Extract the (X, Y) coordinate from the center of the cell holding the provided text.  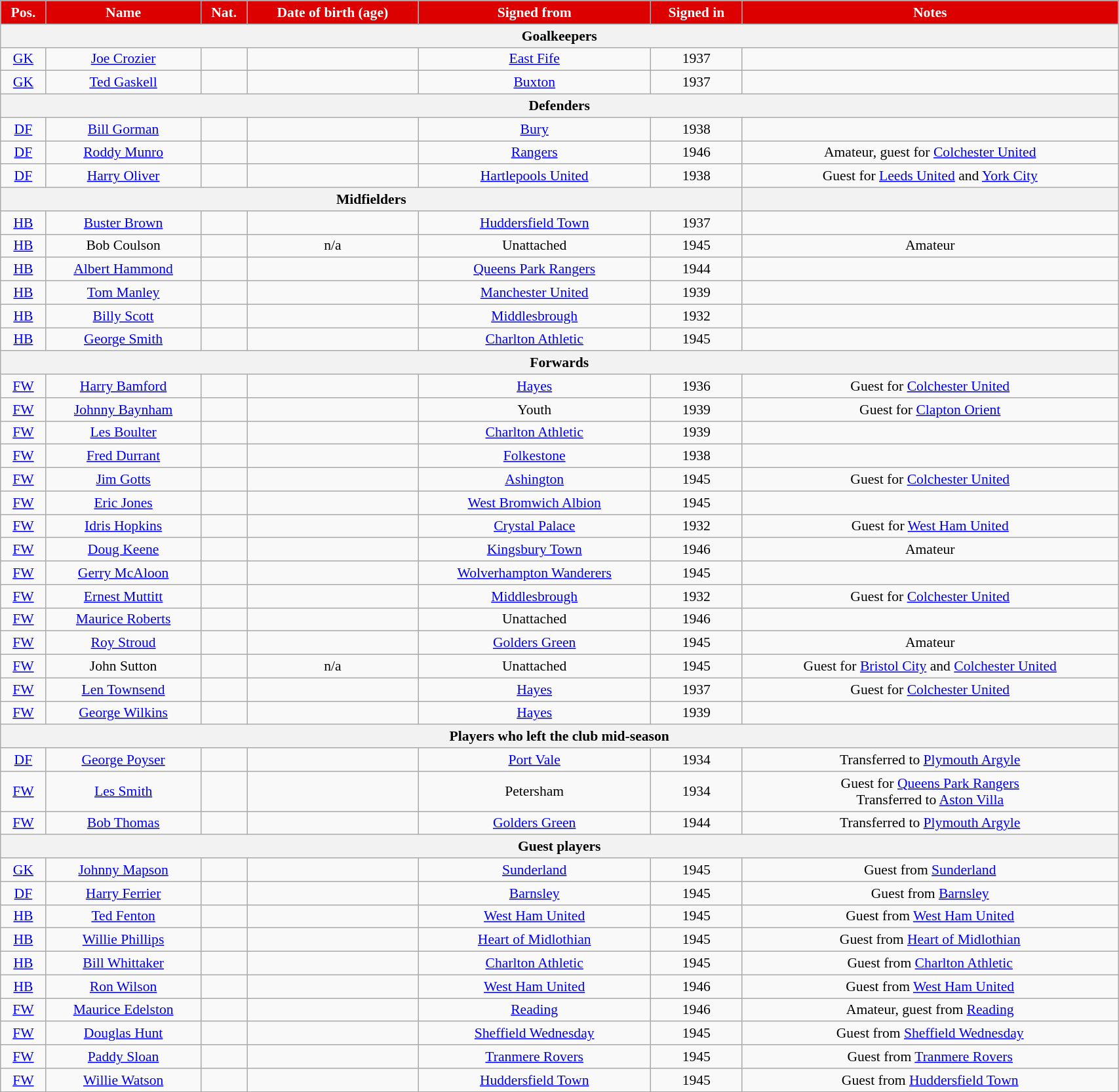
Willie Watson (123, 1080)
Petersham (535, 792)
Pos. (24, 12)
Heart of Midlothian (535, 940)
Les Smith (123, 792)
Tranmere Rovers (535, 1057)
Bury (535, 129)
1936 (696, 386)
Roy Stroud (123, 643)
Amateur, guest from Reading (930, 1010)
Ted Fenton (123, 916)
Harry Bamford (123, 386)
Albert Hammond (123, 269)
Signed from (535, 12)
Jim Gotts (123, 480)
Les Boulter (123, 433)
Guest from Heart of Midlothian (930, 940)
Guest from Barnsley (930, 893)
Guest for Queens Park RangersTransferred to Aston Villa (930, 792)
George Poyser (123, 760)
Signed in (696, 12)
Kingsbury Town (535, 550)
Guest for Leeds United and York City (930, 176)
Guest for Bristol City and Colchester United (930, 667)
Hartlepools United (535, 176)
Johnny Baynham (123, 410)
Name (123, 12)
Ernest Muttitt (123, 596)
Guest from Sunderland (930, 870)
Players who left the club mid-season (560, 737)
Date of birth (age) (332, 12)
Rangers (535, 153)
Maurice Roberts (123, 619)
Joe Crozier (123, 59)
Johnny Mapson (123, 870)
Paddy Sloan (123, 1057)
Notes (930, 12)
Sunderland (535, 870)
Nat. (224, 12)
Reading (535, 1010)
John Sutton (123, 667)
Sheffield Wednesday (535, 1034)
Doug Keene (123, 550)
Douglas Hunt (123, 1034)
Gerry McAloon (123, 573)
Guest for Clapton Orient (930, 410)
Fred Durrant (123, 456)
Tom Manley (123, 293)
Wolverhampton Wanderers (535, 573)
Buxton (535, 83)
Ashington (535, 480)
Manchester United (535, 293)
Guest for West Ham United (930, 526)
West Bromwich Albion (535, 503)
Guest from Huddersfield Town (930, 1080)
Amateur, guest for Colchester United (930, 153)
Bill Whittaker (123, 964)
Folkestone (535, 456)
Buster Brown (123, 223)
Midfielders (371, 199)
Billy Scott (123, 316)
Crystal Palace (535, 526)
Forwards (560, 363)
Maurice Edelston (123, 1010)
Goalkeepers (560, 36)
Bob Coulson (123, 246)
Guest from Sheffield Wednesday (930, 1034)
George Wilkins (123, 713)
Bob Thomas (123, 823)
Queens Park Rangers (535, 269)
George Smith (123, 340)
Harry Ferrier (123, 893)
Harry Oliver (123, 176)
Guest from Charlton Athletic (930, 964)
Willie Phillips (123, 940)
Youth (535, 410)
Barnsley (535, 893)
Bill Gorman (123, 129)
Ted Gaskell (123, 83)
Eric Jones (123, 503)
Roddy Munro (123, 153)
East Fife (535, 59)
Ron Wilson (123, 986)
Defenders (560, 106)
Port Vale (535, 760)
Len Townsend (123, 690)
Idris Hopkins (123, 526)
Guest players (560, 847)
Guest from Tranmere Rovers (930, 1057)
